Detect which cell encompasses the target text, then output its [X, Y] center coordinate. 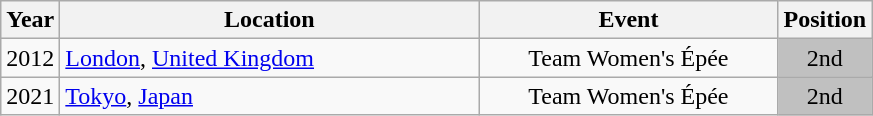
2021 [30, 96]
Location [270, 20]
Year [30, 20]
Tokyo, Japan [270, 96]
London, United Kingdom [270, 58]
2012 [30, 58]
Position [825, 20]
Event [628, 20]
